Detect which cell encompasses the target text, then output its (x, y) center coordinate. 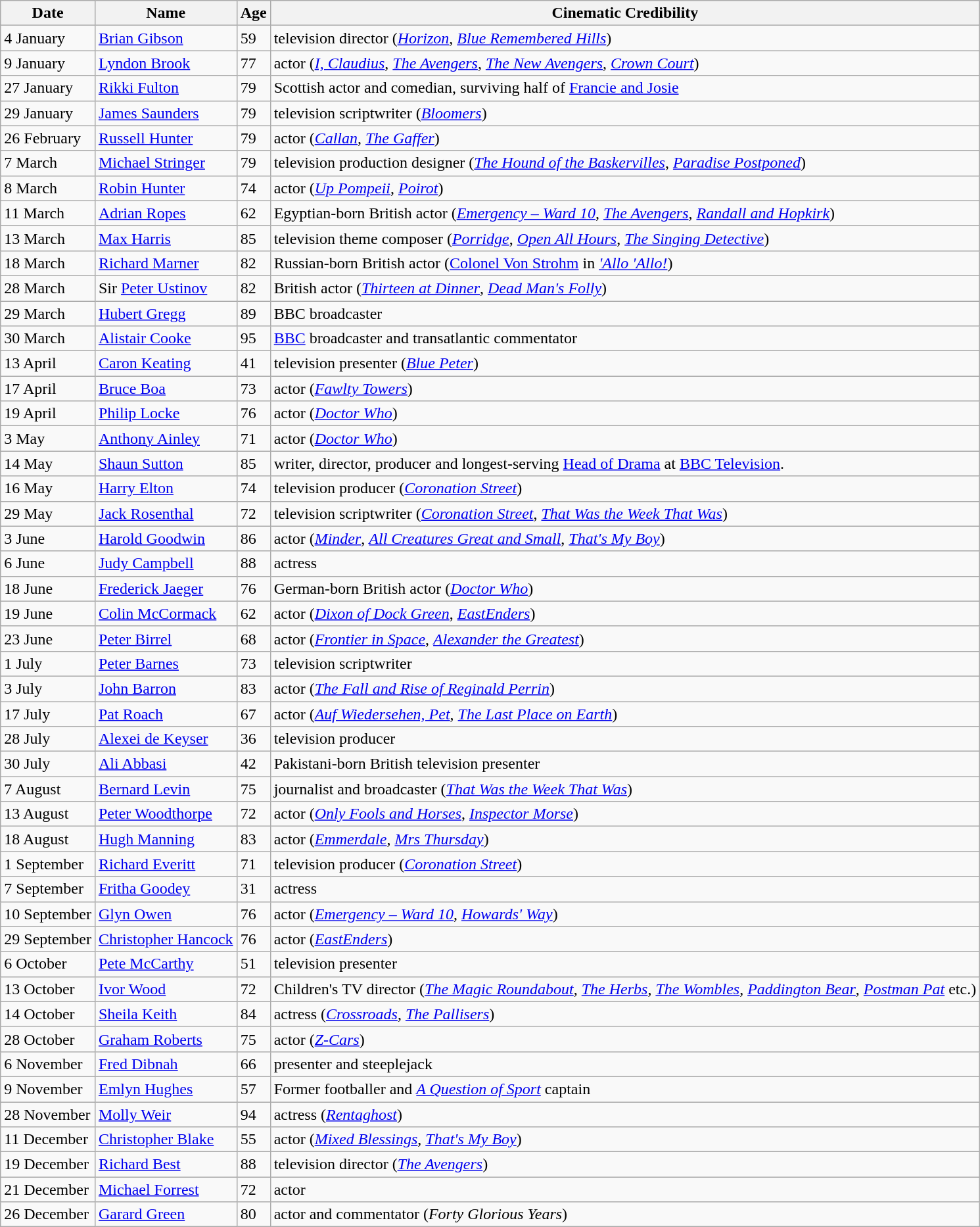
Caron Keating (166, 364)
actor (Emmerdale, Mrs Thursday) (625, 839)
13 October (48, 989)
Pat Roach (166, 713)
14 October (48, 1014)
Philip Locke (166, 414)
3 May (48, 439)
Fritha Goodey (166, 889)
86 (254, 539)
Hubert Gregg (166, 314)
television scriptwriter (Coronation Street, That Was the Week That Was) (625, 514)
7 March (48, 163)
59 (254, 38)
Peter Barnes (166, 663)
actor (Frontier in Space, Alexander the Greatest) (625, 638)
29 May (48, 514)
writer, director, producer and longest-serving Head of Drama at BBC Television. (625, 464)
actor (Emergency – Ward 10, Howards' Way) (625, 914)
84 (254, 1014)
31 (254, 889)
3 June (48, 539)
television production designer (The Hound of the Baskervilles, Paradise Postponed) (625, 163)
Bernard Levin (166, 789)
28 November (48, 1115)
actor (Fawlty Towers) (625, 389)
29 March (48, 314)
6 October (48, 964)
16 May (48, 489)
Alexei de Keyser (166, 739)
John Barron (166, 688)
6 June (48, 564)
Anthony Ainley (166, 439)
51 (254, 964)
Adrian Ropes (166, 213)
19 December (48, 1165)
Graham Roberts (166, 1039)
1 September (48, 864)
11 March (48, 213)
actor (Minder, All Creatures Great and Small, That's My Boy) (625, 539)
67 (254, 713)
Lyndon Brook (166, 63)
actor (Dixon of Dock Green, EastEnders) (625, 613)
Frederick Jaeger (166, 589)
Russell Hunter (166, 138)
British actor (Thirteen at Dinner, Dead Man's Folly) (625, 288)
Peter Woodthorpe (166, 814)
Michael Forrest (166, 1190)
television theme composer (Porridge, Open All Hours, The Singing Detective) (625, 238)
television director (Horizon, Blue Remembered Hills) (625, 38)
95 (254, 339)
actor (I, Claudius, The Avengers, The New Avengers, Crown Court) (625, 63)
Christopher Blake (166, 1140)
Richard Marner (166, 263)
19 April (48, 414)
Emlyn Hughes (166, 1089)
7 September (48, 889)
James Saunders (166, 113)
Harry Elton (166, 489)
26 December (48, 1215)
80 (254, 1215)
18 June (48, 589)
4 January (48, 38)
23 June (48, 638)
actor (Only Fools and Horses, Inspector Morse) (625, 814)
77 (254, 63)
27 January (48, 88)
9 November (48, 1089)
Scottish actor and comedian, surviving half of Francie and Josie (625, 88)
Sir Peter Ustinov (166, 288)
actor (Auf Wiedersehen, Pet, The Last Place on Earth) (625, 713)
television scriptwriter (Bloomers) (625, 113)
Shaun Sutton (166, 464)
journalist and broadcaster (That Was the Week That Was) (625, 789)
Richard Everitt (166, 864)
19 June (48, 613)
actor (625, 1190)
Robin Hunter (166, 188)
28 July (48, 739)
Rikki Fulton (166, 88)
actor (Up Pompeii, Poirot) (625, 188)
14 May (48, 464)
89 (254, 314)
Pete McCarthy (166, 964)
30 March (48, 339)
Ali Abbasi (166, 764)
actor (Callan, The Gaffer) (625, 138)
10 September (48, 914)
BBC broadcaster (625, 314)
36 (254, 739)
Alistair Cooke (166, 339)
Richard Best (166, 1165)
Garard Green (166, 1215)
Jack Rosenthal (166, 514)
41 (254, 364)
8 March (48, 188)
Cinematic Credibility (625, 13)
55 (254, 1140)
Children's TV director (The Magic Roundabout, The Herbs, The Wombles, Paddington Bear, Postman Pat etc.) (625, 989)
68 (254, 638)
Date (48, 13)
3 July (48, 688)
television presenter (Blue Peter) (625, 364)
28 March (48, 288)
actress (Crossroads, The Pallisers) (625, 1014)
28 October (48, 1039)
BBC broadcaster and transatlantic commentator (625, 339)
actor (EastEnders) (625, 939)
television producer (625, 739)
Hugh Manning (166, 839)
30 July (48, 764)
Michael Stringer (166, 163)
29 January (48, 113)
television scriptwriter (625, 663)
Peter Birrel (166, 638)
actor (The Fall and Rise of Reginald Perrin) (625, 688)
21 December (48, 1190)
7 August (48, 789)
13 March (48, 238)
Brian Gibson (166, 38)
actor (Mixed Blessings, That's My Boy) (625, 1140)
42 (254, 764)
Fred Dibnah (166, 1064)
29 September (48, 939)
Christopher Hancock (166, 939)
Ivor Wood (166, 989)
Egyptian-born British actor (Emergency – Ward 10, The Avengers, Randall and Hopkirk) (625, 213)
1 July (48, 663)
Age (254, 13)
television presenter (625, 964)
26 February (48, 138)
actor (Z-Cars) (625, 1039)
actress (Rentaghost) (625, 1115)
11 December (48, 1140)
Russian-born British actor (Colonel Von Strohm in 'Allo 'Allo!) (625, 263)
Pakistani-born British television presenter (625, 764)
57 (254, 1089)
17 July (48, 713)
Judy Campbell (166, 564)
Molly Weir (166, 1115)
18 March (48, 263)
13 August (48, 814)
television director (The Avengers) (625, 1165)
13 April (48, 364)
18 August (48, 839)
Max Harris (166, 238)
Colin McCormack (166, 613)
94 (254, 1115)
presenter and steeplejack (625, 1064)
66 (254, 1064)
9 January (48, 63)
Glyn Owen (166, 914)
Sheila Keith (166, 1014)
Harold Goodwin (166, 539)
17 April (48, 389)
6 November (48, 1064)
Name (166, 13)
Former footballer and A Question of Sport captain (625, 1089)
actor and commentator (Forty Glorious Years) (625, 1215)
Bruce Boa (166, 389)
German-born British actor (Doctor Who) (625, 589)
